From the cell containing the given text, extract its center point as (X, Y) coordinate. 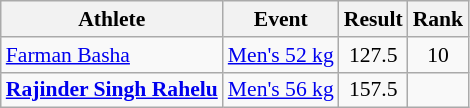
Men's 56 kg (281, 90)
Rank (438, 19)
Rajinder Singh Rahelu (112, 90)
157.5 (374, 90)
Men's 52 kg (281, 55)
10 (438, 55)
Result (374, 19)
Athlete (112, 19)
Event (281, 19)
127.5 (374, 55)
Farman Basha (112, 55)
